Identify which cell holds the provided text, then report its [x, y] central coordinate. 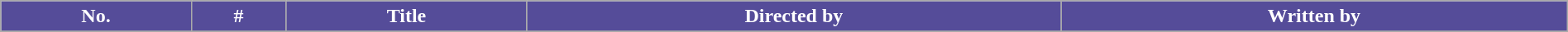
Directed by [794, 16]
Title [407, 16]
# [238, 16]
Written by [1315, 16]
No. [96, 16]
